Pinpoint the cell where the given text exists, returning its [x, y] midpoint coordinate. 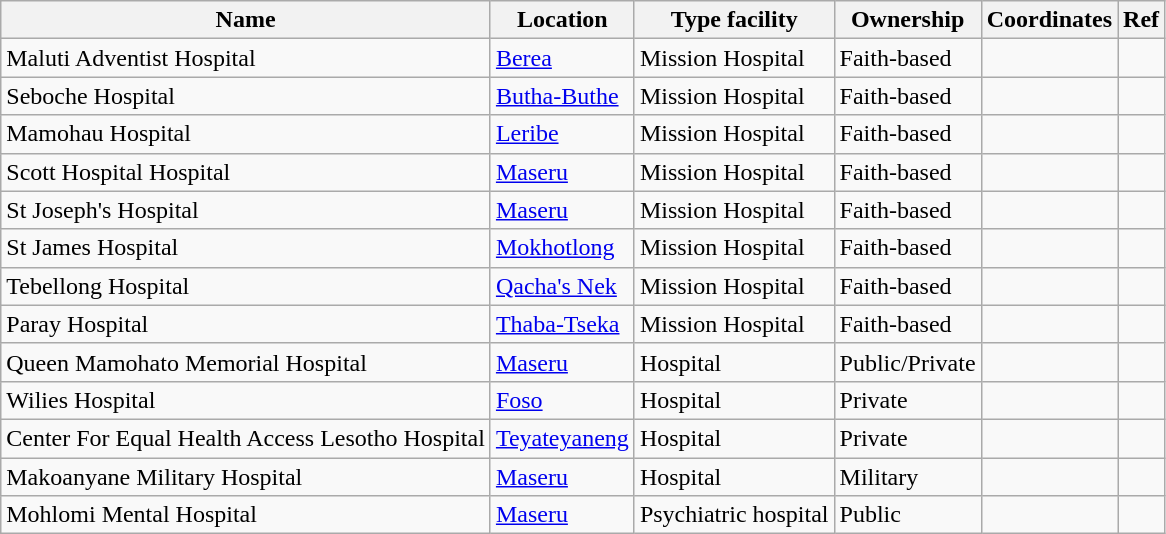
Type facility [734, 20]
Thaba-Tseka [562, 324]
Teyateyaneng [562, 438]
Public/Private [908, 362]
Ref [1142, 20]
Qacha's Nek [562, 286]
Makoanyane Military Hospital [246, 477]
St Joseph's Hospital [246, 210]
Mamohau Hospital [246, 134]
Tebellong Hospital [246, 286]
Paray Hospital [246, 324]
Leribe [562, 134]
Butha-Buthe [562, 96]
Center For Equal Health Access Lesotho Hospital [246, 438]
Military [908, 477]
Mohlomi Mental Hospital [246, 515]
Foso [562, 400]
Ownership [908, 20]
St James Hospital [246, 248]
Maluti Adventist Hospital [246, 58]
Berea [562, 58]
Seboche Hospital [246, 96]
Wilies Hospital [246, 400]
Name [246, 20]
Psychiatric hospital [734, 515]
Location [562, 20]
Coordinates [1049, 20]
Public [908, 515]
Mokhotlong [562, 248]
Scott Hospital Hospital [246, 172]
Queen Mamohato Memorial Hospital [246, 362]
